From the cell containing the given text, extract its center point as [X, Y] coordinate. 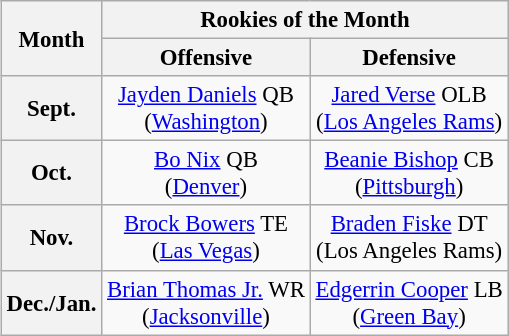
Oct. [51, 174]
Jayden Daniels QB(Washington) [206, 108]
Nov. [51, 238]
Beanie Bishop CB(Pittsburgh) [409, 174]
Month [51, 38]
Offensive [206, 58]
Brian Thomas Jr. WR(Jacksonville) [206, 302]
Bo Nix QB(Denver) [206, 174]
Edgerrin Cooper LB(Green Bay) [409, 302]
Brock Bowers TE(Las Vegas) [206, 238]
Jared Verse OLB(Los Angeles Rams) [409, 108]
Rookies of the Month [305, 20]
Sept. [51, 108]
Braden Fiske DT(Los Angeles Rams) [409, 238]
Defensive [409, 58]
Dec./Jan. [51, 302]
